Output the (X, Y) coordinate of the center of the cell containing the given text.  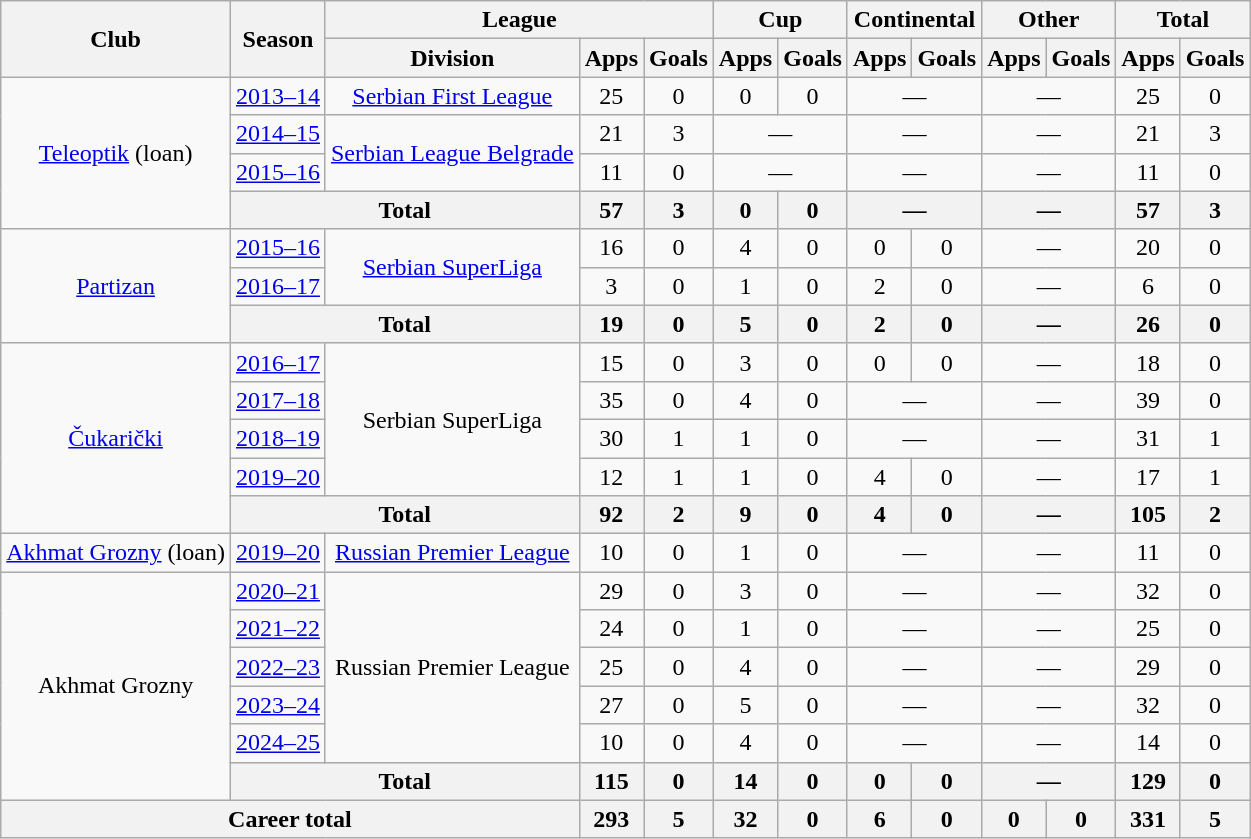
15 (611, 362)
Career total (290, 819)
Akhmat Grozny (116, 686)
2021–22 (278, 629)
Partizan (116, 286)
20 (1148, 248)
2018–19 (278, 438)
2013–14 (278, 96)
26 (1148, 324)
24 (611, 629)
Akhmat Grozny (loan) (116, 553)
Teleoptik (loan) (116, 153)
Other (1049, 20)
Serbian League Belgrade (452, 153)
39 (1148, 400)
293 (611, 819)
2022–23 (278, 667)
35 (611, 400)
2017–18 (278, 400)
Serbian First League (452, 96)
31 (1148, 438)
Club (116, 39)
92 (611, 515)
19 (611, 324)
105 (1148, 515)
Cup (780, 20)
Season (278, 39)
Continental (914, 20)
2024–25 (278, 743)
115 (611, 781)
9 (745, 515)
18 (1148, 362)
17 (1148, 477)
12 (611, 477)
Čukarički (116, 438)
2020–21 (278, 591)
129 (1148, 781)
16 (611, 248)
27 (611, 705)
League (519, 20)
2014–15 (278, 134)
30 (611, 438)
331 (1148, 819)
2023–24 (278, 705)
Division (452, 58)
